Extract the [X, Y] coordinate from the center of the cell holding the provided text.  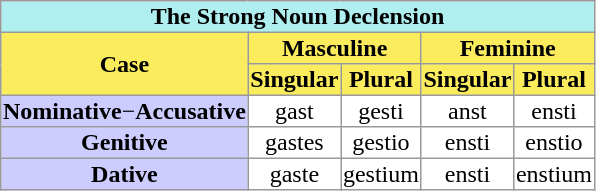
The Strong Noun Declension [298, 17]
gestium [382, 174]
gaste [294, 174]
enstio [554, 143]
anst [468, 111]
Feminine [508, 48]
Case [124, 64]
Dative [124, 174]
gesti [382, 111]
Nominative−Accusative [124, 111]
gastes [294, 143]
Masculine [334, 48]
enstium [554, 174]
gestio [382, 143]
Genitive [124, 143]
gast [294, 111]
